For the text-containing cell, return its midpoint in (x, y) coordinate format. 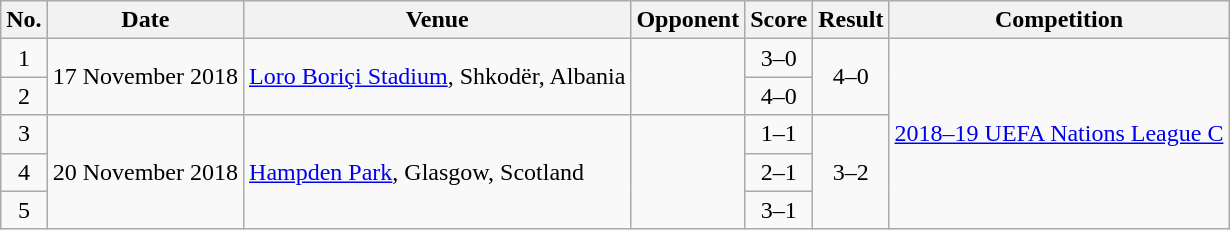
Date (145, 20)
Result (851, 20)
Opponent (688, 20)
2–1 (779, 172)
Loro Boriçi Stadium, Shkodër, Albania (438, 77)
3–0 (779, 58)
1–1 (779, 134)
Hampden Park, Glasgow, Scotland (438, 172)
5 (24, 210)
Score (779, 20)
2 (24, 96)
3 (24, 134)
Venue (438, 20)
17 November 2018 (145, 77)
3–2 (851, 172)
3–1 (779, 210)
20 November 2018 (145, 172)
4 (24, 172)
Competition (1059, 20)
1 (24, 58)
No. (24, 20)
2018–19 UEFA Nations League C (1059, 134)
